From the cell containing the given text, extract its center point as (X, Y) coordinate. 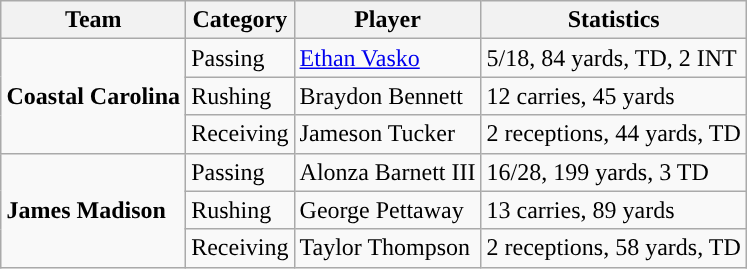
Player (388, 20)
16/28, 199 yards, 3 TD (614, 172)
George Pettaway (388, 210)
Braydon Bennett (388, 96)
Alonza Barnett III (388, 172)
Team (94, 20)
13 carries, 89 yards (614, 210)
Taylor Thompson (388, 248)
Category (240, 20)
2 receptions, 44 yards, TD (614, 134)
James Madison (94, 210)
Jameson Tucker (388, 134)
Ethan Vasko (388, 58)
5/18, 84 yards, TD, 2 INT (614, 58)
Coastal Carolina (94, 96)
2 receptions, 58 yards, TD (614, 248)
Statistics (614, 20)
12 carries, 45 yards (614, 96)
